Scan for the cell matching the given text and deliver its (x, y) coordinate at center. 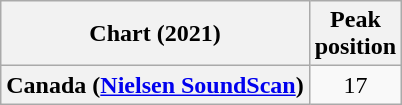
Peakposition (355, 34)
Chart (2021) (155, 34)
17 (355, 85)
Canada (Nielsen SoundScan) (155, 85)
